Output the (X, Y) coordinate of the center of the cell containing the given text.  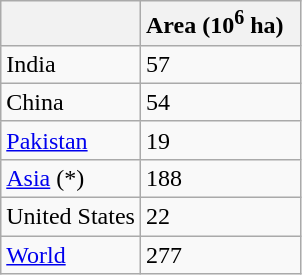
22 (220, 217)
China (71, 102)
54 (220, 102)
Asia (*) (71, 178)
Area (106 ha) (220, 24)
Pakistan (71, 140)
India (71, 64)
57 (220, 64)
19 (220, 140)
United States (71, 217)
277 (220, 255)
188 (220, 178)
World (71, 255)
